From the cell containing the given text, extract its center point as (x, y) coordinate. 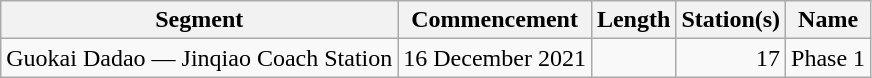
Segment (200, 20)
16 December 2021 (495, 58)
Station(s) (731, 20)
Phase 1 (828, 58)
Commencement (495, 20)
Guokai Dadao — Jinqiao Coach Station (200, 58)
Name (828, 20)
17 (731, 58)
Length (633, 20)
